For the text-containing cell, return its midpoint in (X, Y) coordinate format. 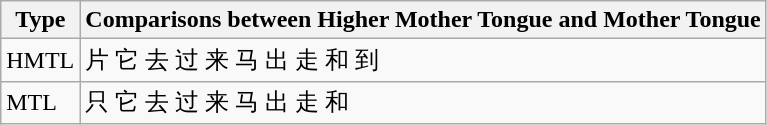
Comparisons between Higher Mother Tongue and Mother Tongue (423, 20)
片 它 去 过 来 马 出 走 和 到 (423, 60)
HMTL (40, 60)
只 它 去 过 来 马 出 走 和 (423, 102)
MTL (40, 102)
Type (40, 20)
